Output the (X, Y) coordinate of the center of the cell containing the given text.  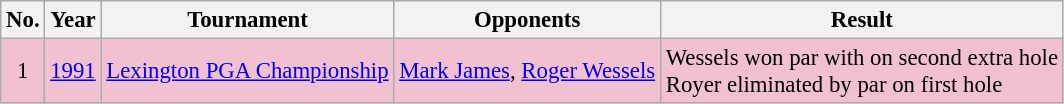
1991 (73, 72)
Opponents (528, 20)
Wessels won par with on second extra holeRoyer eliminated by par on first hole (862, 72)
Mark James, Roger Wessels (528, 72)
Year (73, 20)
1 (23, 72)
Tournament (248, 20)
Result (862, 20)
Lexington PGA Championship (248, 72)
No. (23, 20)
